For the text-containing cell, return its midpoint in [x, y] coordinate format. 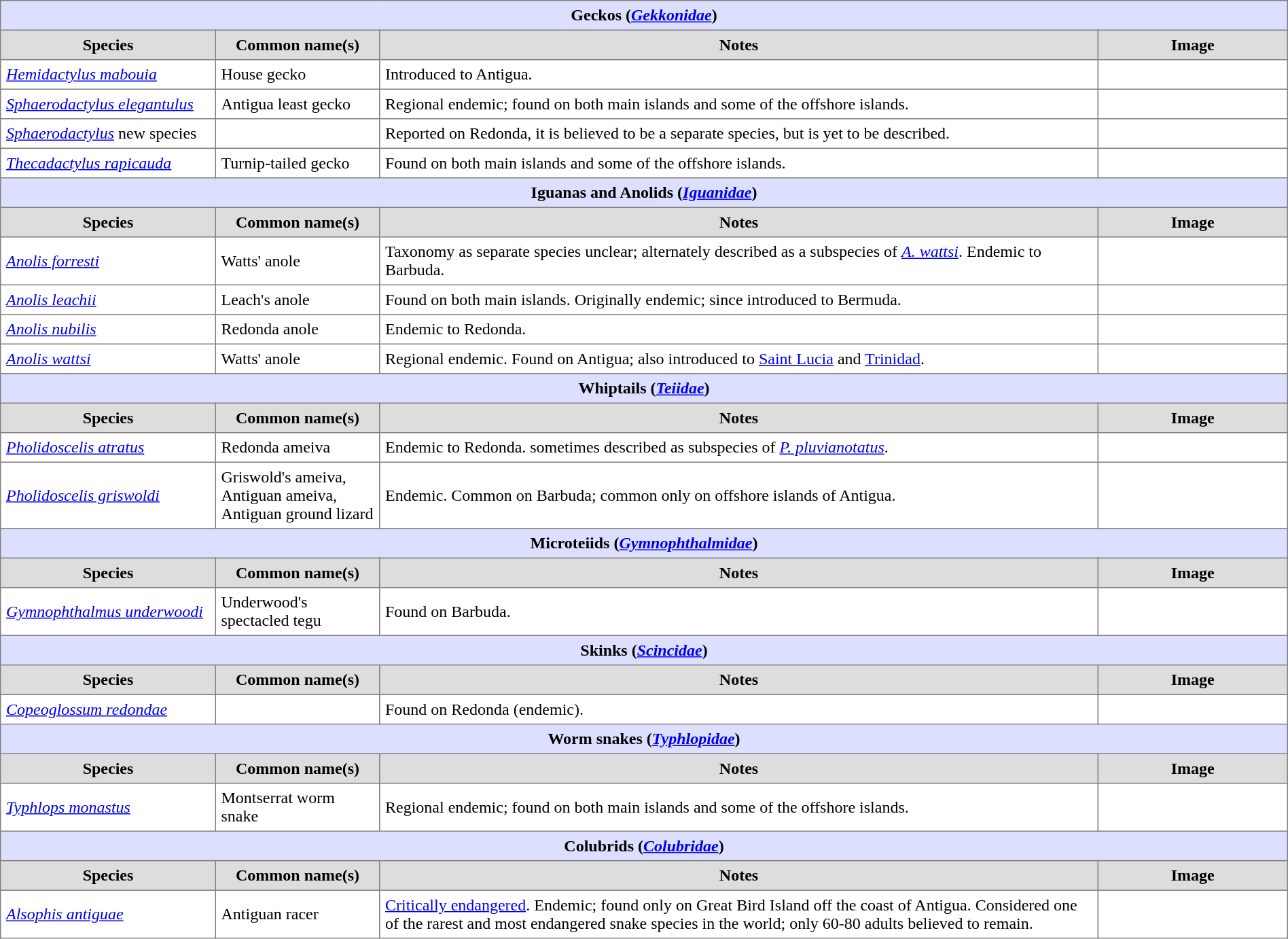
Microteiids (Gymnophthalmidae) [644, 544]
Endemic. Common on Barbuda; common only on offshore islands of Antigua. [739, 495]
Typhlops monastus [108, 807]
Regional endemic. Found on Antigua; also introduced to Saint Lucia and Trinidad. [739, 359]
Anolis nubilis [108, 330]
Found on Redonda (endemic). [739, 709]
Anolis forresti [108, 261]
Gymnophthalmus underwoodi [108, 612]
Turnip-tailed gecko [298, 163]
Thecadactylus rapicauda [108, 163]
Underwood's spectacled tegu [298, 612]
Antiguan racer [298, 914]
Skinks (Scincidae) [644, 650]
Found on both main islands. Originally endemic; since introduced to Bermuda. [739, 300]
Antigua least gecko [298, 104]
Whiptails (Teiidae) [644, 389]
Pholidoscelis atratus [108, 448]
Hemidactylus mabouia [108, 75]
Anolis leachii [108, 300]
Colubrids (Colubridae) [644, 846]
Pholidoscelis griswoldi [108, 495]
Worm snakes (Typhlopidae) [644, 739]
Redonda anole [298, 330]
Montserrat worm snake [298, 807]
Iguanas and Anolids (Iguanidae) [644, 193]
Found on Barbuda. [739, 612]
Redonda ameiva [298, 448]
Sphaerodactylus elegantulus [108, 104]
Endemic to Redonda. [739, 330]
Introduced to Antigua. [739, 75]
Alsophis antiguae [108, 914]
Sphaerodactylus new species [108, 134]
Leach's anole [298, 300]
Griswold's ameiva, Antiguan ameiva, Antiguan ground lizard [298, 495]
House gecko [298, 75]
Reported on Redonda, it is believed to be a separate species, but is yet to be described. [739, 134]
Copeoglossum redondae [108, 709]
Taxonomy as separate species unclear; alternately described as a subspecies of A. wattsi. Endemic to Barbuda. [739, 261]
Anolis wattsi [108, 359]
Endemic to Redonda. sometimes described as subspecies of P. pluvianotatus. [739, 448]
Found on both main islands and some of the offshore islands. [739, 163]
Geckos (Gekkonidae) [644, 16]
